Return the [x, y] coordinate for the center point of the cell that contains the specified text.  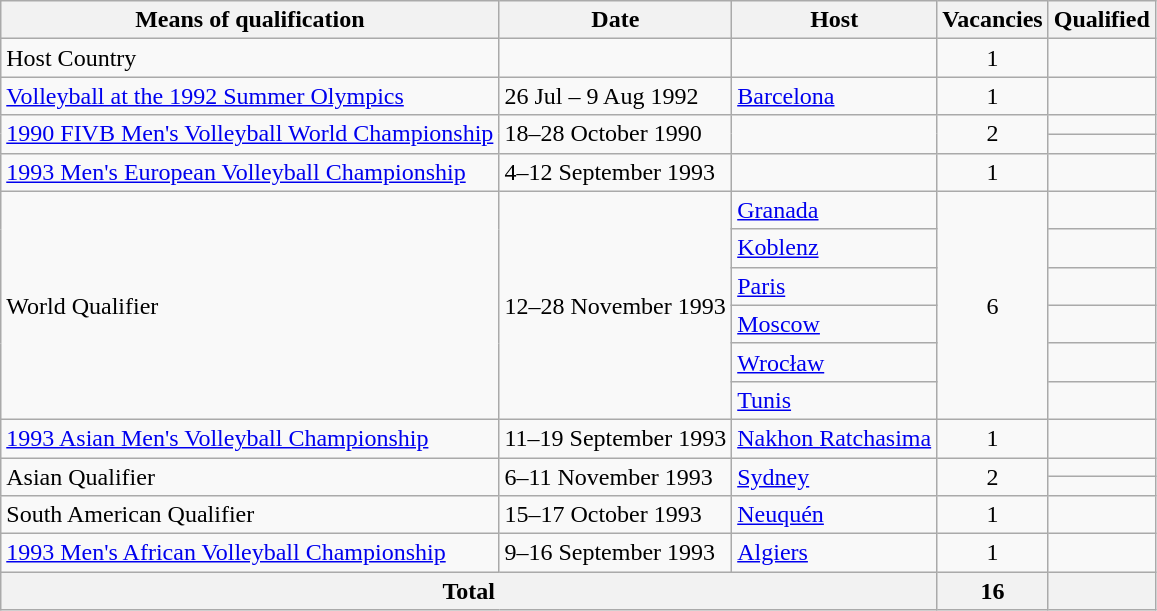
Algiers [834, 553]
Moscow [834, 324]
Neuquén [834, 515]
26 Jul – 9 Aug 1992 [616, 96]
6 [993, 305]
18–28 October 1990 [616, 134]
Granada [834, 210]
Sydney [834, 477]
6–11 November 1993 [616, 477]
Koblenz [834, 248]
Nakhon Ratchasima [834, 438]
Asian Qualifier [250, 477]
9–16 September 1993 [616, 553]
Wrocław [834, 362]
16 [993, 591]
4–12 September 1993 [616, 172]
Date [616, 20]
Volleyball at the 1992 Summer Olympics [250, 96]
15–17 October 1993 [616, 515]
World Qualifier [250, 305]
11–19 September 1993 [616, 438]
12–28 November 1993 [616, 305]
South American Qualifier [250, 515]
Vacancies [993, 20]
1993 Men's European Volleyball Championship [250, 172]
Tunis [834, 400]
1990 FIVB Men's Volleyball World Championship [250, 134]
1993 Men's African Volleyball Championship [250, 553]
Means of qualification [250, 20]
Barcelona [834, 96]
Paris [834, 286]
Host [834, 20]
Host Country [250, 58]
1993 Asian Men's Volleyball Championship [250, 438]
Total [469, 591]
Qualified [1102, 20]
